Return (x, y) of the center of cell containing provided text 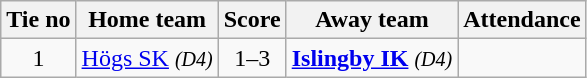
Score (252, 20)
1–3 (252, 58)
Away team (372, 20)
Tie no (38, 20)
Home team (147, 20)
1 (38, 58)
Islingby IK (D4) (372, 58)
Attendance (522, 20)
Högs SK (D4) (147, 58)
